Locate the cell with the specified text and output its (X, Y) center coordinate. 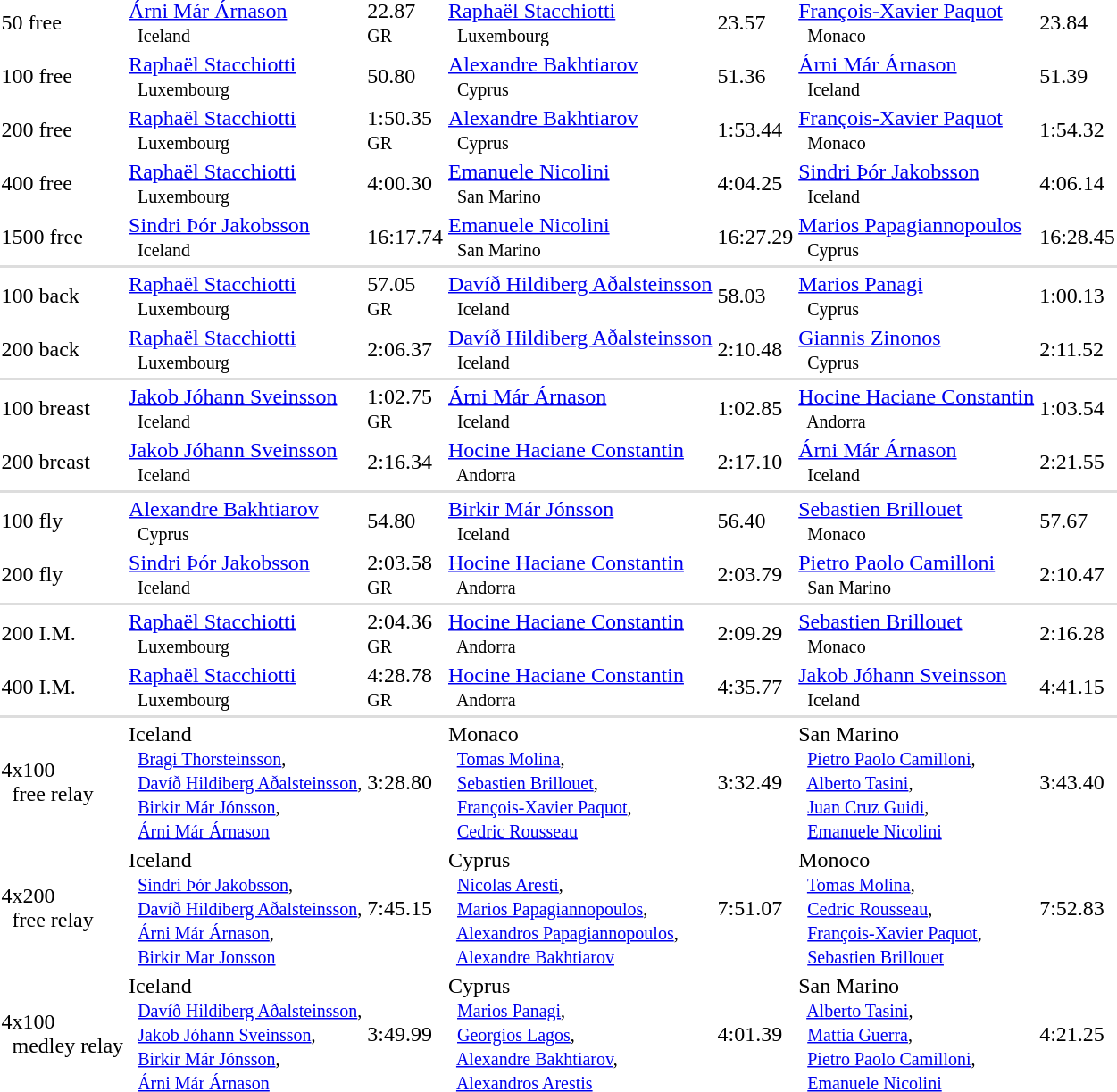
Pietro Paolo Camilloni San Marino (916, 575)
16:27.29 (755, 238)
100 breast (63, 409)
2:03.58 GR (405, 575)
3:28.80 (405, 782)
Monoco Tomas Molina, Cedric Rousseau, François-Xavier Paquot, Sebastien Brillouet (916, 908)
2:21.55 (1078, 463)
4:04.25 (755, 184)
2:17.10 (755, 463)
San Marino Pietro Paolo Camilloni, Alberto Tasini, Juan Cruz Guidi, Emanuele Nicolini (916, 782)
7:52.83 (1078, 908)
57.67 (1078, 521)
200 breast (63, 463)
2:09.29 (755, 634)
Birkir Már Jónsson Iceland (580, 521)
100 back (63, 296)
100 free (63, 77)
4:00.30 (405, 184)
1:54.32 (1078, 130)
François-Xavier Paquot Monaco (916, 130)
2:04.36 GR (405, 634)
58.03 (755, 296)
1:00.13 (1078, 296)
2:16.34 (405, 463)
Marios Panagi Cyprus (916, 296)
2:10.48 (755, 350)
4:41.15 (1078, 688)
7:51.07 (755, 908)
4x100 free relay (63, 782)
4:35.77 (755, 688)
57.05 GR (405, 296)
2:11.52 (1078, 350)
4:28.78 GR (405, 688)
1:53.44 (755, 130)
400 free (63, 184)
50.80 (405, 77)
54.80 (405, 521)
Iceland Bragi Thorsteinsson, Davíð Hildiberg Aðalsteinsson, Birkir Már Jónsson, Árni Már Árnason (246, 782)
3:32.49 (755, 782)
56.40 (755, 521)
1:50.35 GR (405, 130)
3:43.40 (1078, 782)
1:02.75 GR (405, 409)
4x200 free relay (63, 908)
2:16.28 (1078, 634)
Monaco Tomas Molina, Sebastien Brillouet, François-Xavier Paquot, Cedric Rousseau (580, 782)
51.39 (1078, 77)
16:17.74 (405, 238)
4:06.14 (1078, 184)
51.36 (755, 77)
2:10.47 (1078, 575)
1:03.54 (1078, 409)
200 fly (63, 575)
16:28.45 (1078, 238)
Iceland Sindri Þór Jakobsson, Davíð Hildiberg Aðalsteinsson, Árni Már Árnason, Birkir Mar Jonsson (246, 908)
Giannis Zinonos Cyprus (916, 350)
400 I.M. (63, 688)
7:45.15 (405, 908)
2:06.37 (405, 350)
200 I.M. (63, 634)
2:03.79 (755, 575)
Marios Papagiannopoulos Cyprus (916, 238)
Cyprus Nicolas Aresti, Marios Papagiannopoulos, Alexandros Papagiannopoulos, Alexandre Bakhtiarov (580, 908)
1:02.85 (755, 409)
200 back (63, 350)
1500 free (63, 238)
100 fly (63, 521)
200 free (63, 130)
